Return the (x, y) coordinate for the center point of the cell that contains the specified text.  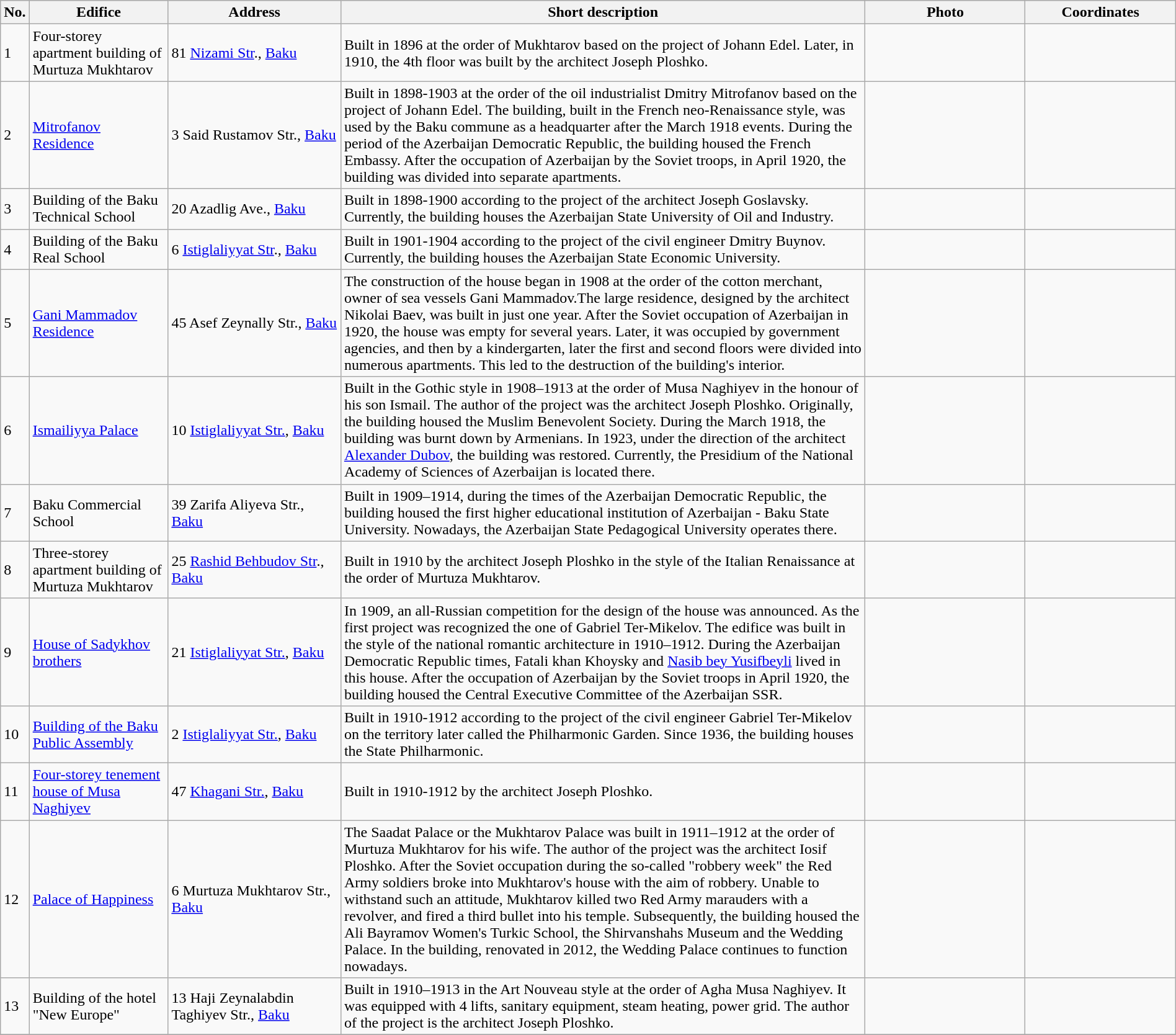
2 Istiglaliyyat Str., Baku (254, 734)
Building of the hotel "New Europe" (99, 1006)
Baku Commercial School (99, 513)
4 (15, 249)
39 Zarifa Aliyeva Str., Baku (254, 513)
6 Istiglaliyyat Str., Baku (254, 249)
3 Said Rustamov Str., Baku (254, 135)
81 Nizami Str., Baku (254, 53)
5 (15, 323)
3 (15, 208)
12 (15, 899)
Address (254, 12)
Mitrofanov Residence (99, 135)
6 (15, 431)
Building of the Baku Technical School (99, 208)
Built in 1896 at the order of Mukhtarov based on the project of Johann Edel. Later, in 1910, the 4th floor was built by the architect Joseph Ploshko. (603, 53)
Palace of Happiness (99, 899)
13 (15, 1006)
Coordinates (1100, 12)
Building of the Baku Public Assembly (99, 734)
13 Haji Zeynalabdin Taghiyev Str., Baku (254, 1006)
2 (15, 135)
Built in 1910 by the architect Joseph Ploshko in the style of the Italian Renaissance at the order of Murtuza Mukhtarov. (603, 570)
House of Sadykhov brothers (99, 652)
Four-storey tenement house of Musa Naghiyev (99, 791)
20 Azadlig Ave., Baku (254, 208)
47 Khagani Str., Baku (254, 791)
Photo (945, 12)
10 (15, 734)
45 Asef Zeynally Str., Baku (254, 323)
No. (15, 12)
Ismailiyya Palace (99, 431)
8 (15, 570)
Three-storey apartment building of Murtuza Mukhtarov (99, 570)
9 (15, 652)
7 (15, 513)
Four-storey apartment building of Murtuza Mukhtarov (99, 53)
Edifice (99, 12)
11 (15, 791)
Short description (603, 12)
21 Istiglaliyyat Str., Baku (254, 652)
Gani Mammadov Residence (99, 323)
25 Rashid Behbudov Str., Baku (254, 570)
10 Istiglaliyyat Str., Baku (254, 431)
Built in 1910-1912 by the architect Joseph Ploshko. (603, 791)
1 (15, 53)
Building of the Baku Real School (99, 249)
6 Murtuza Mukhtarov Str., Baku (254, 899)
